Find where the given text appears and provide that cell's center as [x, y] coordinate. 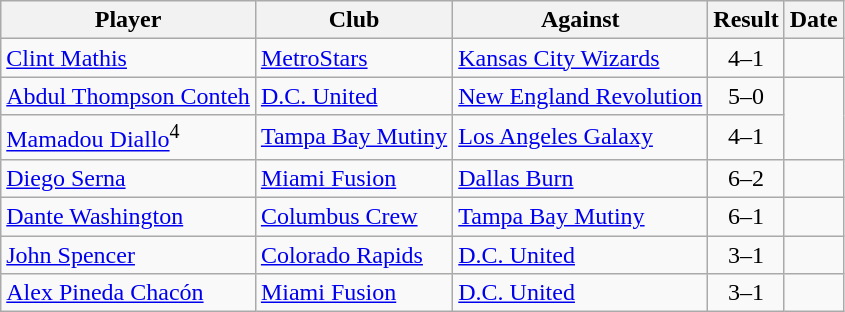
Colorado Rapids [354, 255]
John Spencer [128, 255]
Mamadou Diallo4 [128, 138]
5–0 [746, 96]
Dante Washington [128, 217]
Player [128, 20]
Dallas Burn [580, 178]
Columbus Crew [354, 217]
Diego Serna [128, 178]
Against [580, 20]
Result [746, 20]
6–2 [746, 178]
Date [814, 20]
New England Revolution [580, 96]
Alex Pineda Chacón [128, 293]
Kansas City Wizards [580, 58]
Clint Mathis [128, 58]
MetroStars [354, 58]
6–1 [746, 217]
Club [354, 20]
Abdul Thompson Conteh [128, 96]
Los Angeles Galaxy [580, 138]
